For the text-containing cell, return its midpoint in (x, y) coordinate format. 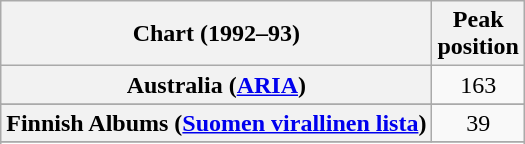
Chart (1992–93) (216, 34)
Australia (ARIA) (216, 85)
163 (478, 85)
39 (478, 123)
Peak position (478, 34)
Finnish Albums (Suomen virallinen lista) (216, 123)
